Detect which cell encompasses the target text, then output its [X, Y] center coordinate. 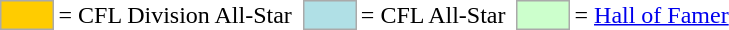
= CFL Division All-Star [175, 15]
= CFL All-Star [433, 15]
